Scan for the cell matching the given text and deliver its [X, Y] coordinate at center. 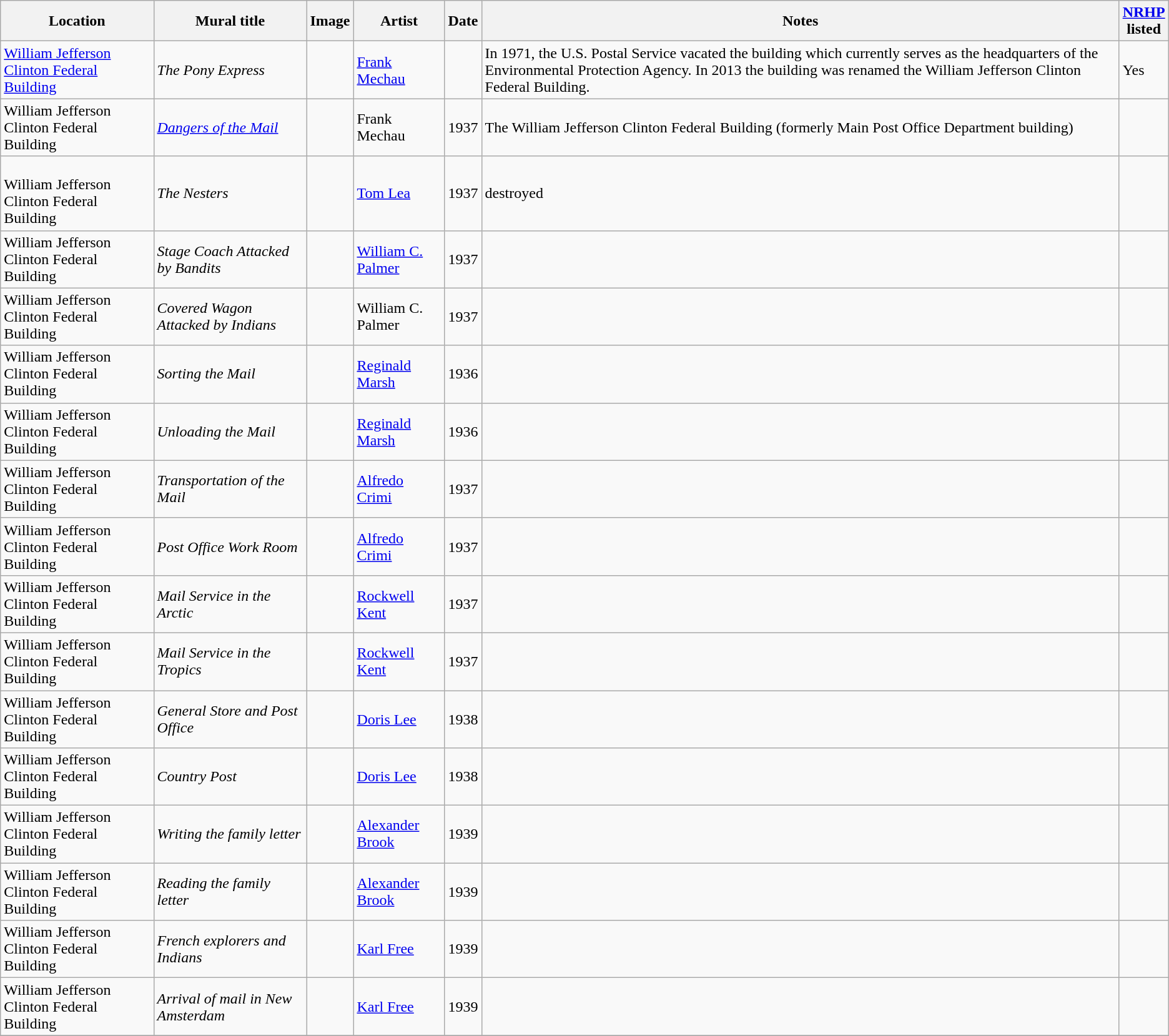
The William Jefferson Clinton Federal Building (formerly Main Post Office Department building) [801, 127]
General Store and Post Office [230, 719]
Artist [399, 21]
Tom Lea [399, 194]
Covered Wagon Attacked by Indians [230, 317]
Yes [1144, 70]
Reading the family letter [230, 892]
Mural title [230, 21]
Country Post [230, 777]
Arrival of mail in New Amsterdam [230, 1007]
Writing the family letter [230, 834]
Mail Service in the Arctic [230, 604]
The Pony Express [230, 70]
Sorting the Mail [230, 374]
destroyed [801, 194]
Dangers of the Mail [230, 127]
Date [463, 21]
Unloading the Mail [230, 432]
Transportation of the Mail [230, 489]
Location [77, 21]
Stage Coach Attacked by Bandits [230, 259]
Notes [801, 21]
French explorers and Indians [230, 949]
Mail Service in the Tropics [230, 661]
Image [330, 21]
Post Office Work Room [230, 546]
The Nesters [230, 194]
NRHPlisted [1144, 21]
